Scan for the cell matching the given text and deliver its [X, Y] coordinate at center. 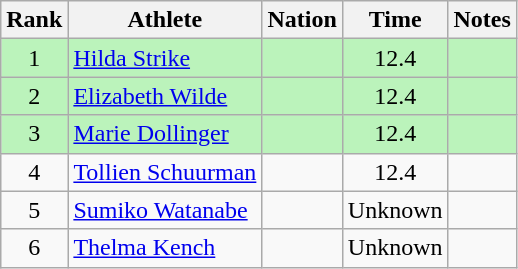
Time [395, 20]
Nation [302, 20]
2 [34, 96]
Sumiko Watanabe [165, 210]
Hilda Strike [165, 58]
Elizabeth Wilde [165, 96]
Notes [482, 20]
1 [34, 58]
5 [34, 210]
4 [34, 172]
Marie Dollinger [165, 134]
Athlete [165, 20]
Rank [34, 20]
6 [34, 248]
Tollien Schuurman [165, 172]
Thelma Kench [165, 248]
3 [34, 134]
